Extract the [X, Y] coordinate from the center of the cell holding the provided text.  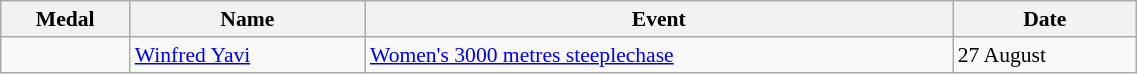
Women's 3000 metres steeplechase [659, 55]
Date [1045, 19]
Name [248, 19]
Medal [66, 19]
27 August [1045, 55]
Winfred Yavi [248, 55]
Event [659, 19]
